For the text-containing cell, return its midpoint in [x, y] coordinate format. 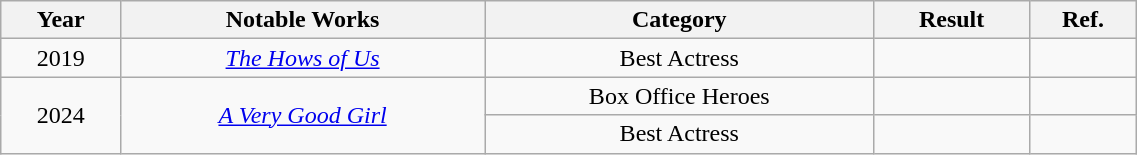
A Very Good Girl [303, 115]
2024 [61, 115]
Ref. [1083, 20]
The Hows of Us [303, 58]
Notable Works [303, 20]
Box Office Heroes [680, 96]
Result [952, 20]
2019 [61, 58]
Year [61, 20]
Category [680, 20]
